From the cell containing the given text, extract its center point as (x, y) coordinate. 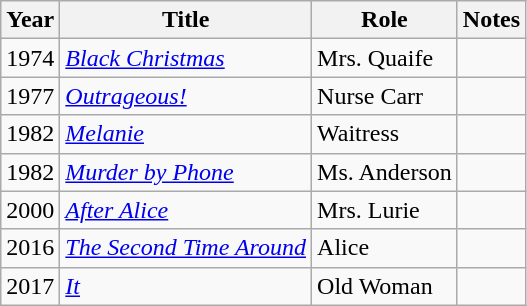
2016 (30, 248)
2017 (30, 286)
Role (385, 20)
1977 (30, 96)
Black Christmas (186, 58)
It (186, 286)
Notes (491, 20)
Waitress (385, 134)
1974 (30, 58)
Mrs. Lurie (385, 210)
Title (186, 20)
After Alice (186, 210)
2000 (30, 210)
Nurse Carr (385, 96)
Ms. Anderson (385, 172)
Outrageous! (186, 96)
Alice (385, 248)
Melanie (186, 134)
The Second Time Around (186, 248)
Year (30, 20)
Murder by Phone (186, 172)
Mrs. Quaife (385, 58)
Old Woman (385, 286)
